From the cell containing the given text, extract its center point as (x, y) coordinate. 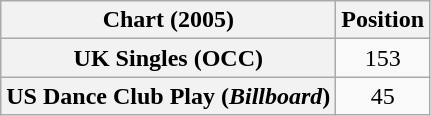
Chart (2005) (168, 20)
UK Singles (OCC) (168, 58)
US Dance Club Play (Billboard) (168, 96)
Position (383, 20)
45 (383, 96)
153 (383, 58)
